Output the (x, y) coordinate of the center of the cell containing the given text.  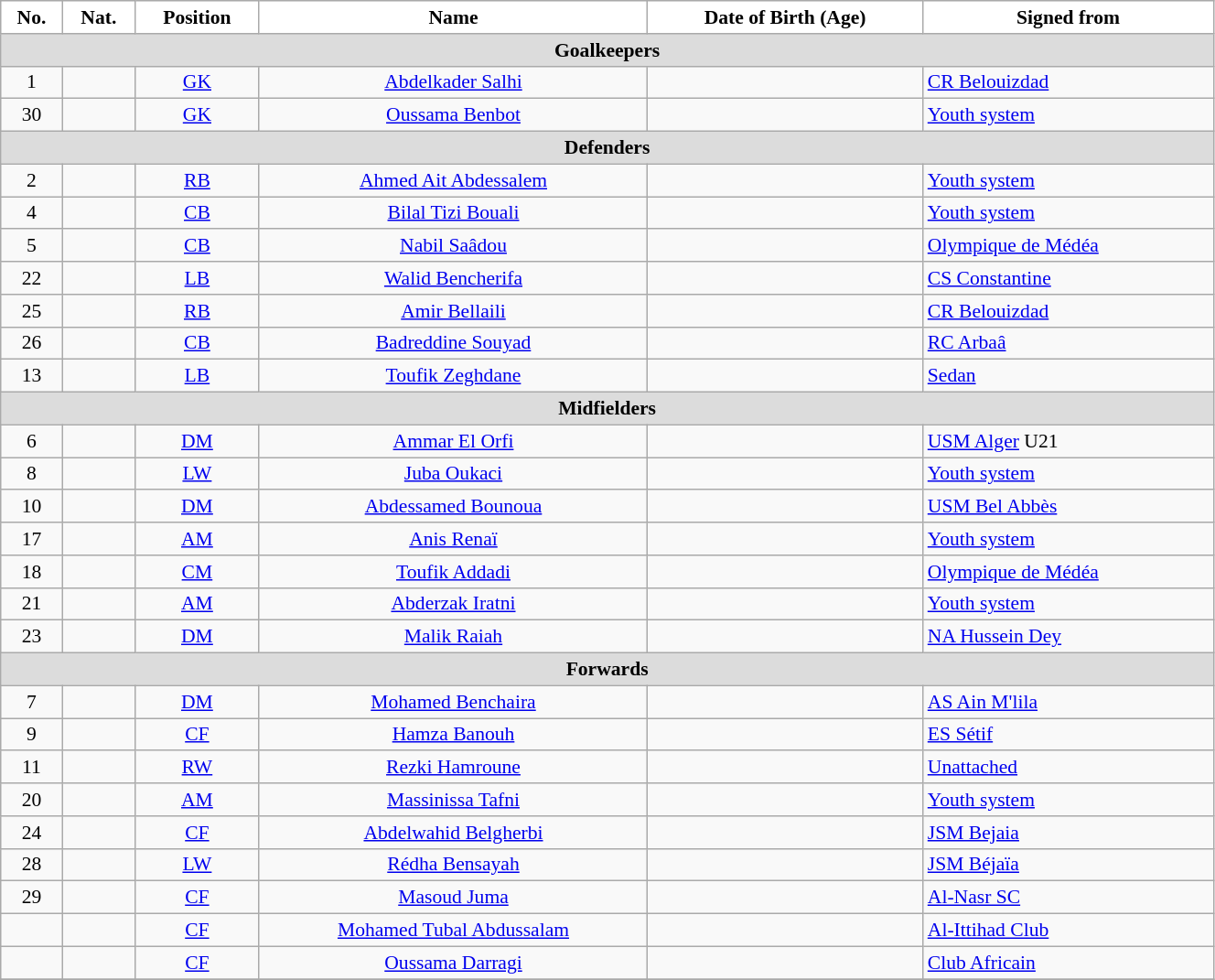
8 (32, 474)
Signed from (1069, 17)
4 (32, 213)
Oussama Darragi (453, 963)
Unattached (1069, 768)
Ammar El Orfi (453, 441)
Abderzak Iratni (453, 604)
USM Bel Abbès (1069, 507)
Anis Renaï (453, 539)
11 (32, 768)
Position (197, 17)
17 (32, 539)
Massinissa Tafni (453, 800)
Badreddine Souyad (453, 343)
JSM Bejaia (1069, 833)
AS Ain M'lila (1069, 702)
Masoud Juma (453, 898)
USM Alger U21 (1069, 441)
18 (32, 572)
30 (32, 115)
Walid Bencherifa (453, 278)
Ahmed Ait Abdessalem (453, 180)
Bilal Tizi Bouali (453, 213)
Nabil Saâdou (453, 246)
Al-Ittihad Club (1069, 931)
Mohamed Benchaira (453, 702)
10 (32, 507)
20 (32, 800)
Rédha Bensayah (453, 865)
Nat. (99, 17)
ES Sétif (1069, 735)
Oussama Benbot (453, 115)
RC Arbaâ (1069, 343)
CS Constantine (1069, 278)
Toufik Zeghdane (453, 376)
Sedan (1069, 376)
CM (197, 572)
Forwards (607, 670)
Rezki Hamroune (453, 768)
Name (453, 17)
Club Africain (1069, 963)
Date of Birth (Age) (785, 17)
No. (32, 17)
Toufik Addadi (453, 572)
7 (32, 702)
Malik Raiah (453, 637)
28 (32, 865)
RW (197, 768)
9 (32, 735)
Abdelwahid Belgherbi (453, 833)
2 (32, 180)
23 (32, 637)
Amir Bellaili (453, 311)
Juba Oukaci (453, 474)
6 (32, 441)
Hamza Banouh (453, 735)
Abdessamed Bounoua (453, 507)
22 (32, 278)
1 (32, 82)
26 (32, 343)
25 (32, 311)
NA Hussein Dey (1069, 637)
Defenders (607, 148)
Abdelkader Salhi (453, 82)
5 (32, 246)
29 (32, 898)
Al-Nasr SC (1069, 898)
Mohamed Tubal Abdussalam (453, 931)
24 (32, 833)
JSM Béjaïa (1069, 865)
13 (32, 376)
Midfielders (607, 409)
21 (32, 604)
Goalkeepers (607, 50)
